Identify which cell holds the provided text, then report its [X, Y] central coordinate. 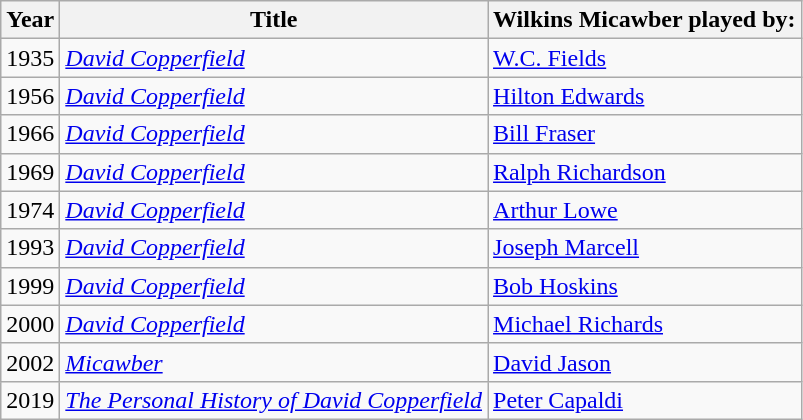
The Personal History of David Copperfield [274, 400]
Joseph Marcell [645, 248]
Arthur Lowe [645, 210]
Year [30, 20]
Peter Capaldi [645, 400]
2019 [30, 400]
Bill Fraser [645, 134]
Ralph Richardson [645, 172]
Michael Richards [645, 324]
Wilkins Micawber played by: [645, 20]
1966 [30, 134]
1935 [30, 58]
1999 [30, 286]
Title [274, 20]
2002 [30, 362]
Hilton Edwards [645, 96]
Bob Hoskins [645, 286]
1993 [30, 248]
2000 [30, 324]
David Jason [645, 362]
Micawber [274, 362]
W.C. Fields [645, 58]
1956 [30, 96]
1974 [30, 210]
1969 [30, 172]
